Scan for the cell matching the given text and deliver its [x, y] coordinate at center. 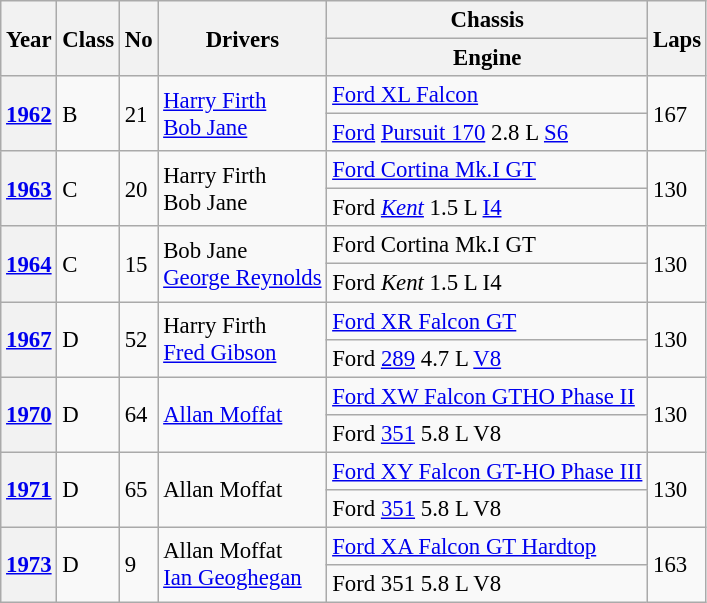
Ford XL Falcon [488, 95]
Ford Pursuit 170 2.8 L S6 [488, 133]
Ford 289 4.7 L V8 [488, 358]
1964 [29, 264]
1970 [29, 414]
Ford XR Falcon GT [488, 321]
21 [138, 114]
Harry Firth Fred Gibson [242, 340]
Chassis [488, 20]
163 [678, 564]
Engine [488, 58]
65 [138, 490]
Bob Jane George Reynolds [242, 264]
1971 [29, 490]
Laps [678, 38]
20 [138, 188]
Ford XA Falcon GT Hardtop [488, 546]
1962 [29, 114]
Drivers [242, 38]
1967 [29, 340]
167 [678, 114]
No [138, 38]
B [88, 114]
1963 [29, 188]
Year [29, 38]
Class [88, 38]
Ford XW Falcon GTHO Phase II [488, 396]
64 [138, 414]
9 [138, 564]
Ford XY Falcon GT-HO Phase III [488, 471]
1973 [29, 564]
Allan Moffat Ian Geoghegan [242, 564]
52 [138, 340]
15 [138, 264]
